Determine the (X, Y) coordinate at the center of the cell enclosing the given text.  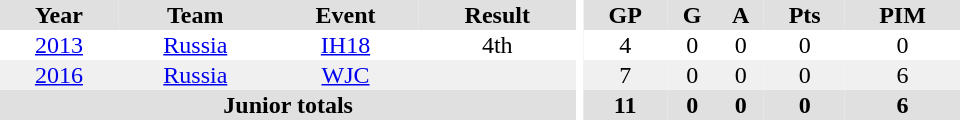
2016 (59, 75)
Result (497, 15)
WJC (346, 75)
Year (59, 15)
Pts (804, 15)
7 (625, 75)
IH18 (346, 45)
2013 (59, 45)
11 (625, 105)
Event (346, 15)
4th (497, 45)
PIM (902, 15)
4 (625, 45)
A (740, 15)
G (692, 15)
GP (625, 15)
Team (196, 15)
Junior totals (288, 105)
